Return the (x, y) coordinate for the center point of the cell that contains the specified text.  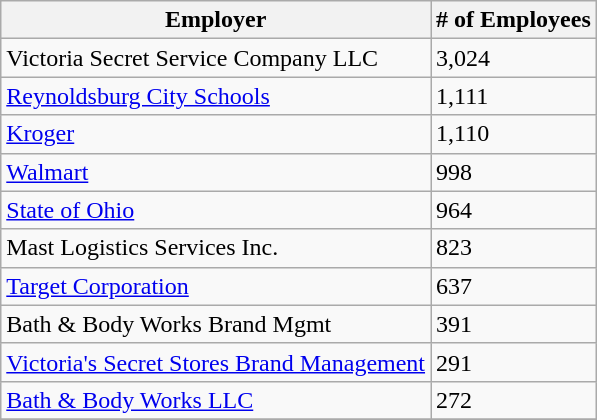
Reynoldsburg City Schools (216, 96)
Walmart (216, 172)
Mast Logistics Services Inc. (216, 248)
Employer (216, 20)
Bath & Body Works Brand Mgmt (216, 324)
Victoria Secret Service Company LLC (216, 58)
Victoria's Secret Stores Brand Management (216, 362)
964 (514, 210)
Bath & Body Works LLC (216, 400)
State of Ohio (216, 210)
272 (514, 400)
823 (514, 248)
998 (514, 172)
291 (514, 362)
637 (514, 286)
# of Employees (514, 20)
391 (514, 324)
Target Corporation (216, 286)
1,111 (514, 96)
3,024 (514, 58)
1,110 (514, 134)
Kroger (216, 134)
